Output the [X, Y] coordinate of the center of the cell containing the given text.  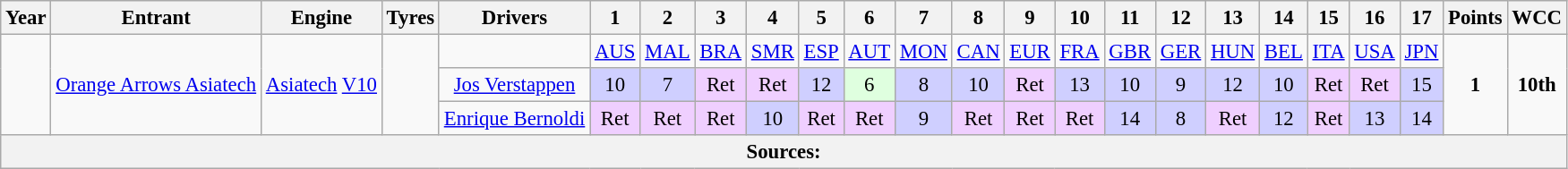
BEL [1284, 52]
MAL [668, 52]
Drivers [514, 18]
Asiatech V10 [321, 86]
AUT [869, 52]
11 [1130, 18]
HUN [1233, 52]
Year [26, 18]
GER [1180, 52]
Sources: [784, 152]
ESP [821, 52]
USA [1375, 52]
EUR [1030, 52]
Engine [321, 18]
CAN [978, 52]
SMR [772, 52]
Points [1476, 18]
FRA [1080, 52]
2 [668, 18]
ITA [1329, 52]
WCC [1537, 18]
Orange Arrows Asiatech [156, 86]
BRA [720, 52]
17 [1422, 18]
MON [923, 52]
GBR [1130, 52]
Tyres [410, 18]
5 [821, 18]
Enrique Bernoldi [514, 119]
16 [1375, 18]
10th [1537, 86]
4 [772, 18]
3 [720, 18]
AUS [615, 52]
Jos Verstappen [514, 85]
JPN [1422, 52]
Entrant [156, 18]
